Search for the cell housing the specified text and yield its (X, Y) center coordinate. 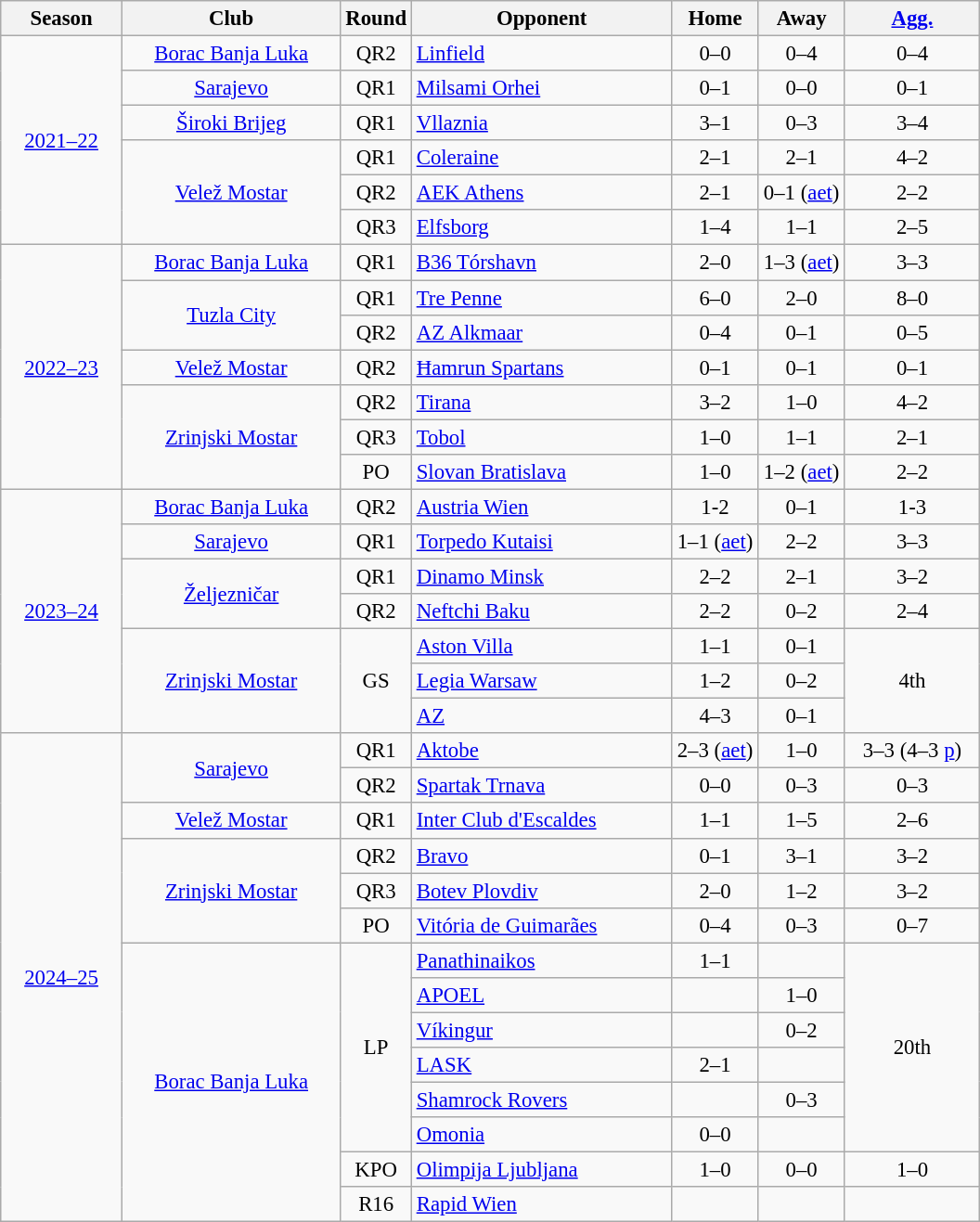
Away (802, 19)
1-2 (715, 507)
Spartak Trnava (542, 786)
2–3 (aet) (715, 751)
6–0 (715, 298)
Round (376, 19)
Torpedo Kutaisi (542, 542)
Olimpija Ljubljana (542, 1170)
Legia Warsaw (542, 681)
Linfield (542, 54)
1–2 (aet) (802, 472)
Botev Plovdiv (542, 891)
Neftchi Baku (542, 611)
Široki Brijeg (231, 123)
Aktobe (542, 751)
Tobol (542, 437)
Vllaznia (542, 123)
APOEL (542, 996)
4–3 (715, 716)
Austria Wien (542, 507)
2021–22 (61, 141)
2023–24 (61, 611)
Elfsborg (542, 227)
4th (912, 681)
2022–23 (61, 367)
Coleraine (542, 158)
Season (61, 19)
Panathinaikos (542, 960)
Opponent (542, 19)
0–1 (aet) (802, 193)
2–4 (912, 611)
1–1 (aet) (715, 542)
Shamrock Rovers (542, 1100)
2–6 (912, 821)
Vitória de Guimarães (542, 925)
LP (376, 1048)
KPO (376, 1170)
1–5 (802, 821)
Milsami Orhei (542, 88)
Omonia (542, 1135)
AZ (542, 716)
Željezničar (231, 594)
Ħamrun Spartans (542, 367)
1–4 (715, 227)
1–3 (aet) (802, 263)
Bravo (542, 855)
R16 (376, 1204)
LASK (542, 1065)
AEK Athens (542, 193)
2024–25 (61, 977)
1-3 (912, 507)
Slovan Bratislava (542, 472)
0–7 (912, 925)
3–3 (4–3 p) (912, 751)
GS (376, 681)
3–4 (912, 123)
20th (912, 1048)
Tuzla City (231, 315)
8–0 (912, 298)
Home (715, 19)
Víkingur (542, 1030)
2–5 (912, 227)
Agg. (912, 19)
B36 Tórshavn (542, 263)
0–5 (912, 332)
Aston Villa (542, 647)
Tirana (542, 402)
AZ Alkmaar (542, 332)
Club (231, 19)
Rapid Wien (542, 1204)
Inter Club d'Escaldes (542, 821)
Dinamo Minsk (542, 576)
Tre Penne (542, 298)
